Provide the (X, Y) coordinate of the cell's center where the given text is located.  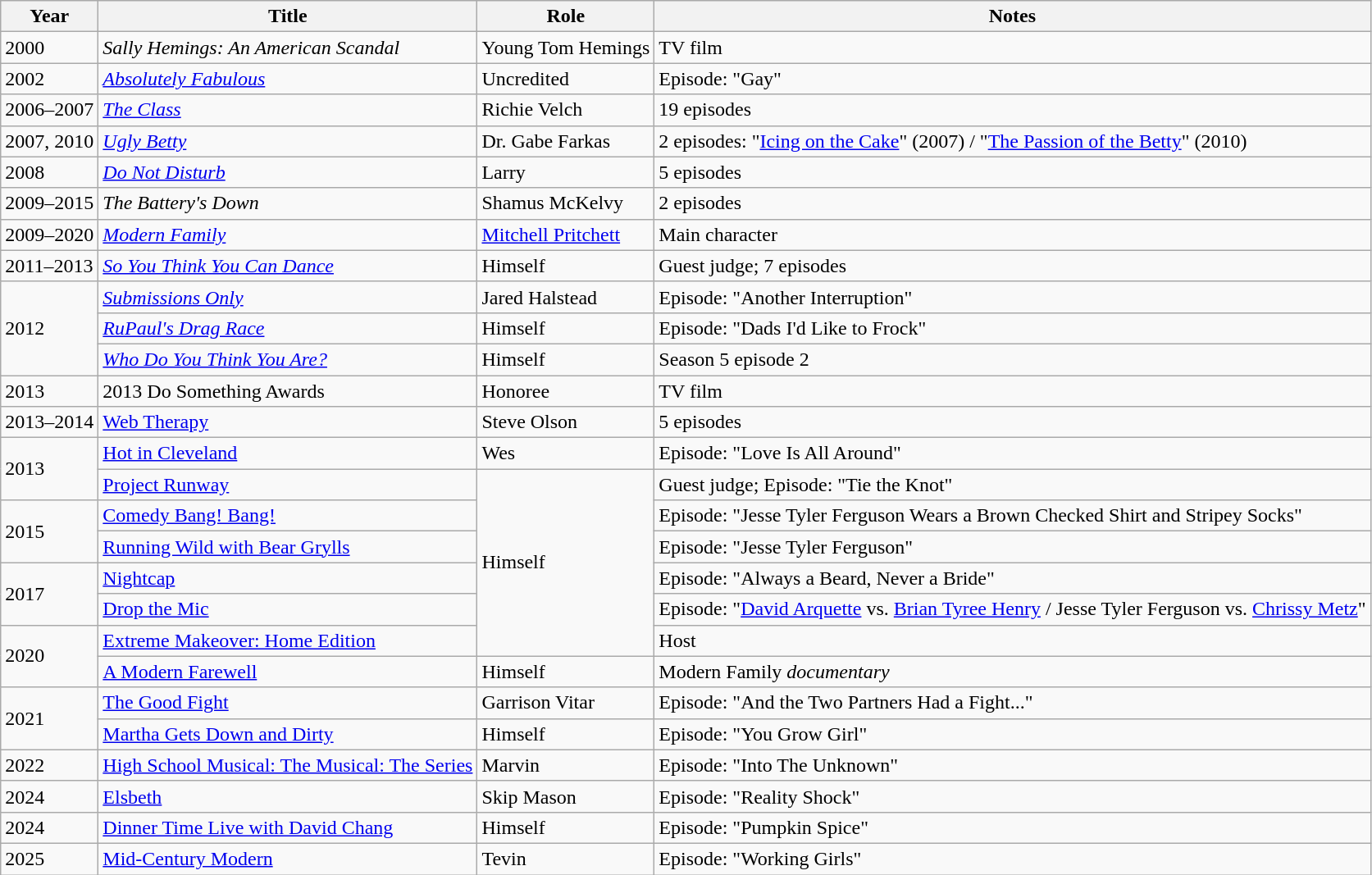
The Good Fight (288, 703)
Dr. Gabe Farkas (566, 141)
Episode: "Love Is All Around" (1012, 453)
Project Runway (288, 485)
Drop the Mic (288, 609)
Richie Velch (566, 110)
Wes (566, 453)
Year (49, 16)
Notes (1012, 16)
Episode: "Dads I'd Like to Frock" (1012, 328)
Ugly Betty (288, 141)
Tevin (566, 859)
2022 (49, 765)
Modern Family (288, 235)
2013 Do Something Awards (288, 391)
Season 5 episode 2 (1012, 359)
Elsbeth (288, 796)
2008 (49, 172)
Skip Mason (566, 796)
RuPaul's Drag Race (288, 328)
Episode: "Always a Beard, Never a Bride" (1012, 578)
2 episodes (1012, 203)
Running Wild with Bear Grylls (288, 547)
2000 (49, 48)
The Class (288, 110)
2007, 2010 (49, 141)
Garrison Vitar (566, 703)
Shamus McKelvy (566, 203)
2025 (49, 859)
2006–2007 (49, 110)
2013–2014 (49, 422)
Episode: "Pumpkin Spice" (1012, 827)
2020 (49, 656)
Episode: "Jesse Tyler Ferguson" (1012, 547)
Episode: "Jesse Tyler Ferguson Wears a Brown Checked Shirt and Stripey Socks" (1012, 516)
Episode: "Into The Unknown" (1012, 765)
2002 (49, 79)
2015 (49, 531)
Episode: "David Arquette vs. Brian Tyree Henry / Jesse Tyler Ferguson vs. Chrissy Metz" (1012, 609)
High School Musical: The Musical: The Series (288, 765)
19 episodes (1012, 110)
Episode: "You Grow Girl" (1012, 734)
Main character (1012, 235)
Jared Halstead (566, 297)
Title (288, 16)
Guest judge; 7 episodes (1012, 266)
Marvin (566, 765)
Host (1012, 640)
So You Think You Can Dance (288, 266)
Do Not Disturb (288, 172)
Hot in Cleveland (288, 453)
Uncredited (566, 79)
The Battery's Down (288, 203)
Steve Olson (566, 422)
Dinner Time Live with David Chang (288, 827)
2011–2013 (49, 266)
Absolutely Fabulous (288, 79)
Larry (566, 172)
2012 (49, 328)
Nightcap (288, 578)
Episode: "And the Two Partners Had a Fight..." (1012, 703)
Web Therapy (288, 422)
Modern Family documentary (1012, 672)
Submissions Only (288, 297)
2 episodes: "Icing on the Cake" (2007) / "The Passion of the Betty" (2010) (1012, 141)
Role (566, 16)
Martha Gets Down and Dirty (288, 734)
2009–2020 (49, 235)
Honoree (566, 391)
Mid-Century Modern (288, 859)
Guest judge; Episode: "Tie the Knot" (1012, 485)
Episode: "Another Interruption" (1012, 297)
Mitchell Pritchett (566, 235)
Who Do You Think You Are? (288, 359)
2021 (49, 718)
Comedy Bang! Bang! (288, 516)
2009–2015 (49, 203)
Extreme Makeover: Home Edition (288, 640)
Young Tom Hemings (566, 48)
Episode: "Reality Shock" (1012, 796)
2017 (49, 594)
Episode: "Gay" (1012, 79)
Episode: "Working Girls" (1012, 859)
A Modern Farewell (288, 672)
Sally Hemings: An American Scandal (288, 48)
